Locate the cell with the specified text and output its (X, Y) center coordinate. 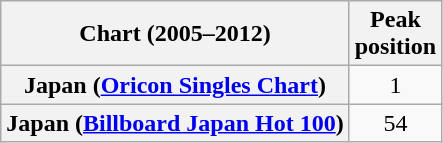
1 (395, 85)
Peak position (395, 34)
54 (395, 123)
Japan (Oricon Singles Chart) (175, 85)
Japan (Billboard Japan Hot 100) (175, 123)
Chart (2005–2012) (175, 34)
